For the text-containing cell, return its midpoint in [X, Y] coordinate format. 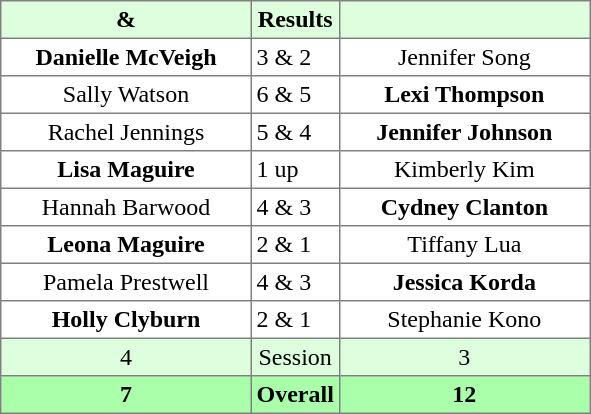
Lisa Maguire [126, 170]
3 & 2 [295, 57]
Session [295, 357]
Holly Clyburn [126, 320]
Danielle McVeigh [126, 57]
12 [464, 395]
4 [126, 357]
Jennifer Johnson [464, 132]
Jessica Korda [464, 282]
Pamela Prestwell [126, 282]
7 [126, 395]
Jennifer Song [464, 57]
& [126, 20]
6 & 5 [295, 95]
Rachel Jennings [126, 132]
Cydney Clanton [464, 207]
Leona Maguire [126, 245]
Kimberly Kim [464, 170]
Results [295, 20]
Stephanie Kono [464, 320]
Hannah Barwood [126, 207]
Sally Watson [126, 95]
Overall [295, 395]
Tiffany Lua [464, 245]
Lexi Thompson [464, 95]
5 & 4 [295, 132]
3 [464, 357]
1 up [295, 170]
